Output the (X, Y) coordinate of the center of the cell containing the given text.  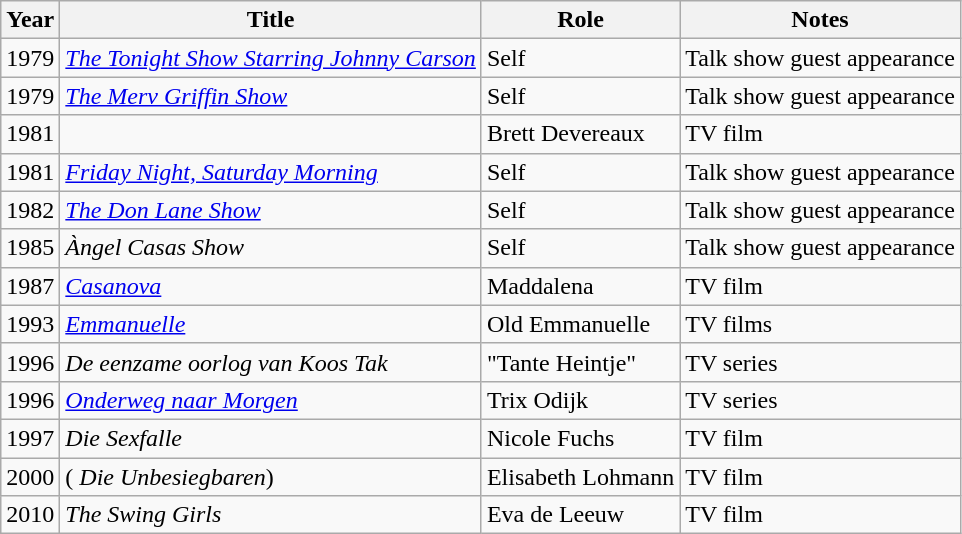
Year (30, 20)
"Tante Heintje" (580, 362)
1997 (30, 438)
Eva de Leeuw (580, 515)
1985 (30, 248)
The Merv Griffin Show (271, 96)
De eenzame oorlog van Koos Tak (271, 362)
Brett Devereaux (580, 134)
The Don Lane Show (271, 210)
2010 (30, 515)
Casanova (271, 286)
Emmanuelle (271, 324)
Trix Odijk (580, 400)
Old Emmanuelle (580, 324)
Role (580, 20)
Die Sexfalle (271, 438)
Notes (820, 20)
1993 (30, 324)
Friday Night, Saturday Morning (271, 172)
The Swing Girls (271, 515)
The Tonight Show Starring Johnny Carson (271, 58)
Onderweg naar Morgen (271, 400)
2000 (30, 477)
( Die Unbesiegbaren) (271, 477)
Àngel Casas Show (271, 248)
1987 (30, 286)
1982 (30, 210)
Nicole Fuchs (580, 438)
TV films (820, 324)
Title (271, 20)
Maddalena (580, 286)
Elisabeth Lohmann (580, 477)
